Provide the [X, Y] coordinate of the cell's center where the given text is located.  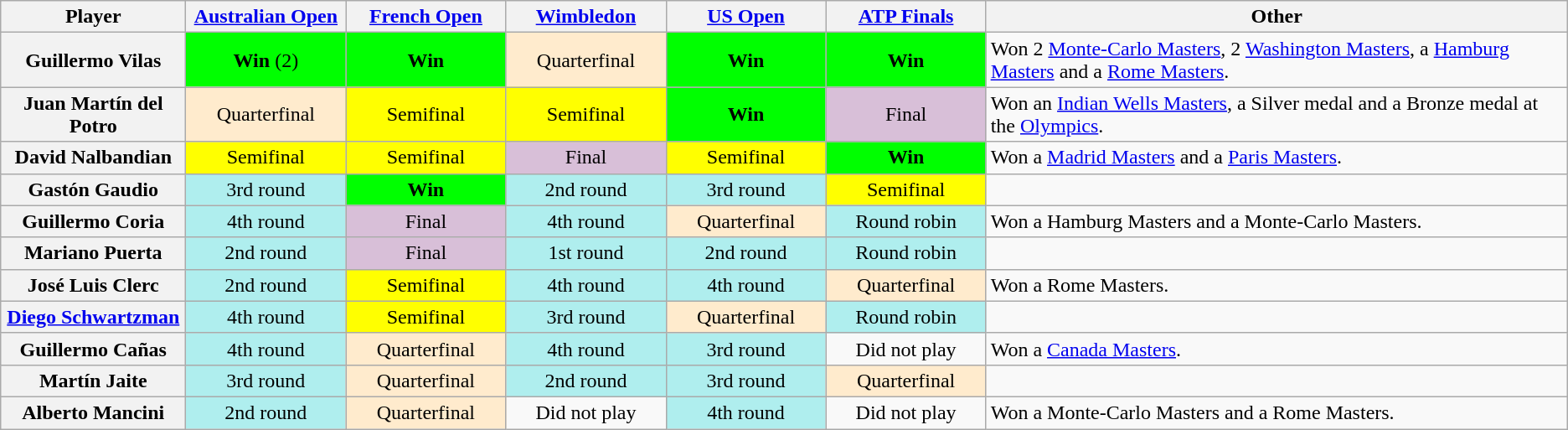
Diego Schwartzman [94, 317]
ATP Finals [906, 17]
Guillermo Vilas [94, 60]
Win (2) [266, 60]
Wimbledon [586, 17]
US Open [745, 17]
Player [94, 17]
Won a Madrid Masters and a Paris Masters. [1277, 158]
Guillermo Coria [94, 221]
Won a Canada Masters. [1277, 349]
Gastón Gaudio [94, 189]
Won an Indian Wells Masters, a Silver medal and a Bronze medal at the Olympics. [1277, 114]
Won 2 Monte-Carlo Masters, 2 Washington Masters, a Hamburg Masters and a Rome Masters. [1277, 60]
Martín Jaite [94, 381]
Alberto Mancini [94, 412]
Juan Martín del Potro [94, 114]
Guillermo Cañas [94, 349]
Won a Monte-Carlo Masters and a Rome Masters. [1277, 412]
Other [1277, 17]
Won a Hamburg Masters and a Monte-Carlo Masters. [1277, 221]
Australian Open [266, 17]
French Open [426, 17]
1st round [586, 253]
Won a Rome Masters. [1277, 285]
David Nalbandian [94, 158]
José Luis Clerc [94, 285]
Mariano Puerta [94, 253]
